Output the [X, Y] coordinate of the center of the cell containing the given text.  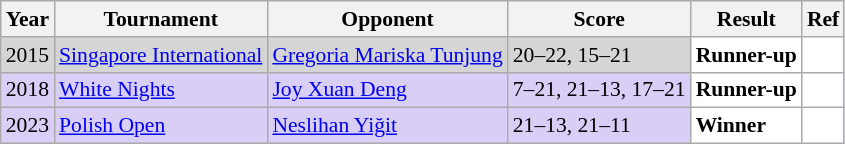
2023 [28, 126]
2018 [28, 90]
Ref [823, 19]
Tournament [160, 19]
Score [600, 19]
Gregoria Mariska Tunjung [387, 55]
Joy Xuan Deng [387, 90]
Neslihan Yiğit [387, 126]
Opponent [387, 19]
2015 [28, 55]
White Nights [160, 90]
Winner [746, 126]
Singapore International [160, 55]
Result [746, 19]
Polish Open [160, 126]
21–13, 21–11 [600, 126]
7–21, 21–13, 17–21 [600, 90]
20–22, 15–21 [600, 55]
Year [28, 19]
